Provide the (X, Y) coordinate of the cell's center where the given text is located.  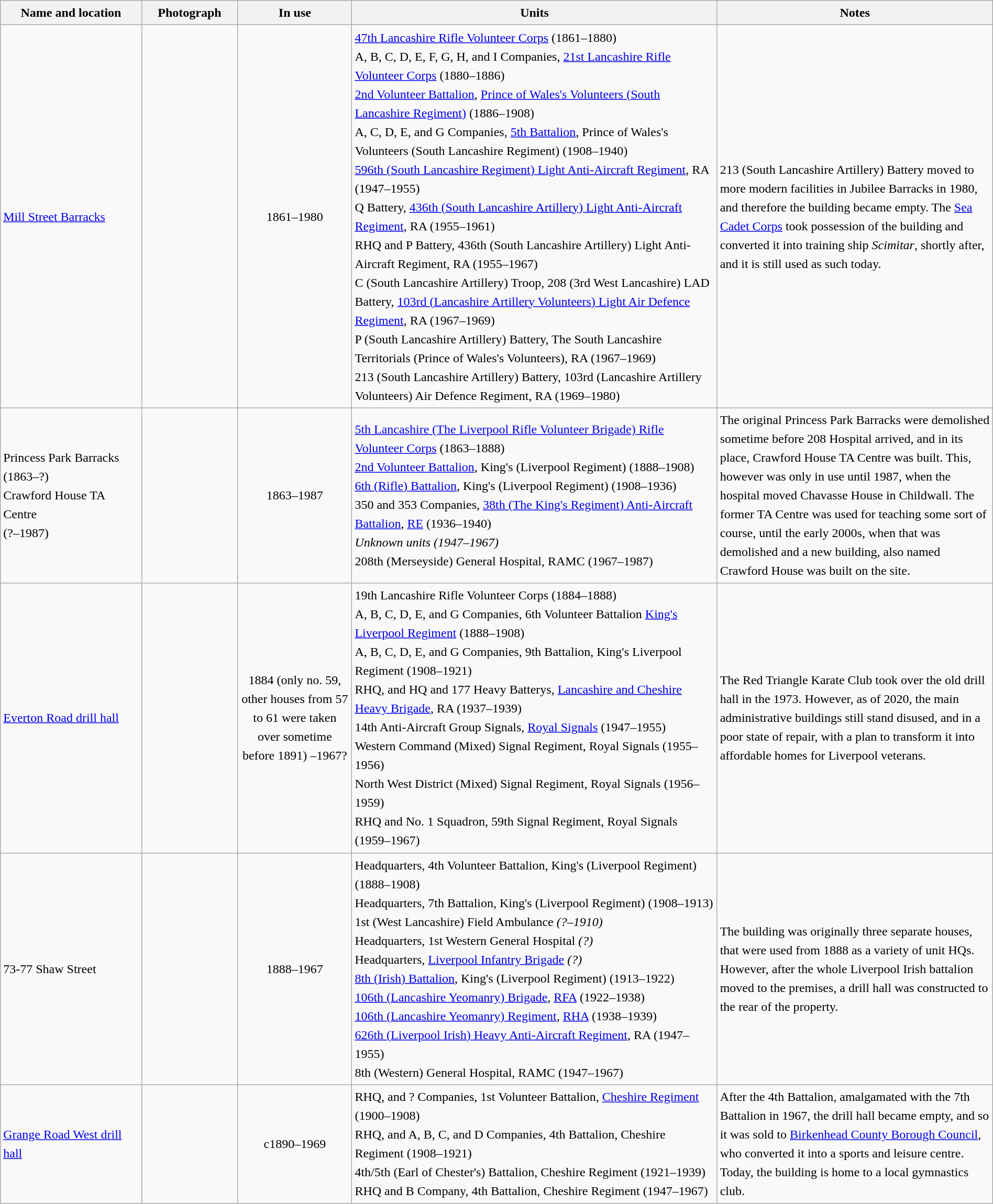
1884 (only no. 59, other houses from 57 to 61 were taken over sometime before 1891) –1967? (295, 718)
Notes (855, 13)
Photograph (190, 13)
Everton Road drill hall (71, 718)
73-77 Shaw Street (71, 968)
Grange Road West drill hall (71, 1144)
In use (295, 13)
1861–1980 (295, 217)
c1890–1969 (295, 1144)
1863–1987 (295, 495)
1888–1967 (295, 968)
Mill Street Barracks (71, 217)
Name and location (71, 13)
Units (534, 13)
Princess Park Barracks(1863–?)Crawford House TA Centre(?–1987) (71, 495)
